Scan for the cell matching the given text and deliver its [X, Y] coordinate at center. 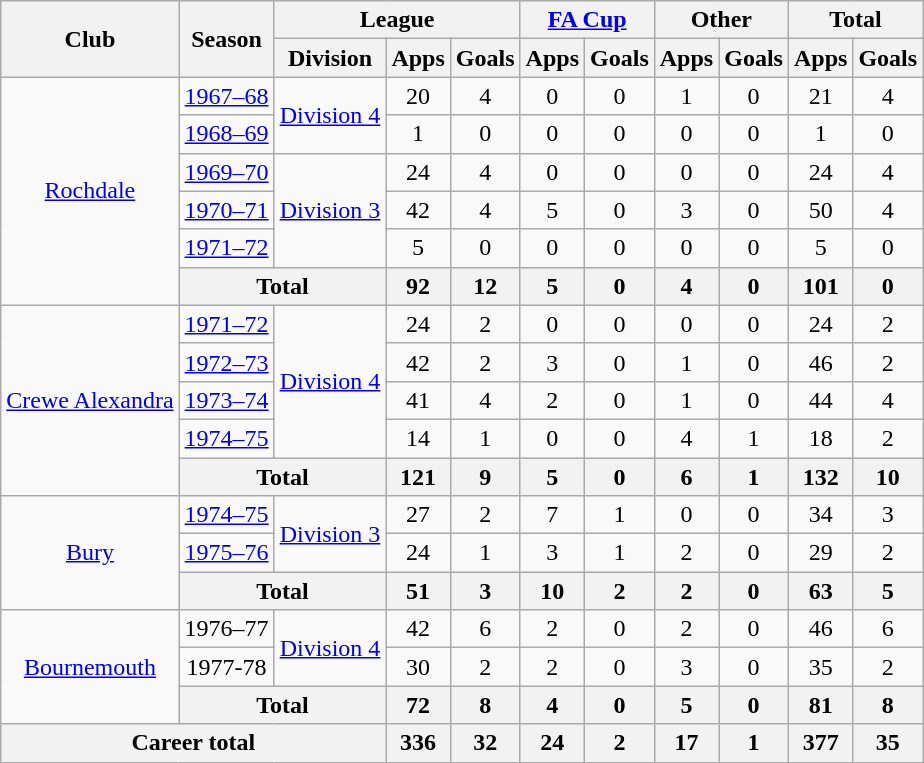
30 [418, 667]
27 [418, 515]
81 [820, 705]
92 [418, 286]
21 [820, 96]
121 [418, 477]
League [397, 20]
Division [330, 58]
1967–68 [226, 96]
9 [485, 477]
51 [418, 591]
44 [820, 400]
Other [721, 20]
14 [418, 438]
7 [552, 515]
Season [226, 39]
336 [418, 743]
Rochdale [90, 191]
1977-78 [226, 667]
34 [820, 515]
1972–73 [226, 362]
18 [820, 438]
50 [820, 210]
72 [418, 705]
377 [820, 743]
1969–70 [226, 172]
1970–71 [226, 210]
FA Cup [587, 20]
12 [485, 286]
Bournemouth [90, 667]
132 [820, 477]
32 [485, 743]
29 [820, 553]
101 [820, 286]
1976–77 [226, 629]
17 [686, 743]
1975–76 [226, 553]
Career total [194, 743]
Club [90, 39]
Bury [90, 553]
1973–74 [226, 400]
1968–69 [226, 134]
63 [820, 591]
Crewe Alexandra [90, 400]
20 [418, 96]
41 [418, 400]
